Return (x, y) of the center of cell containing provided text 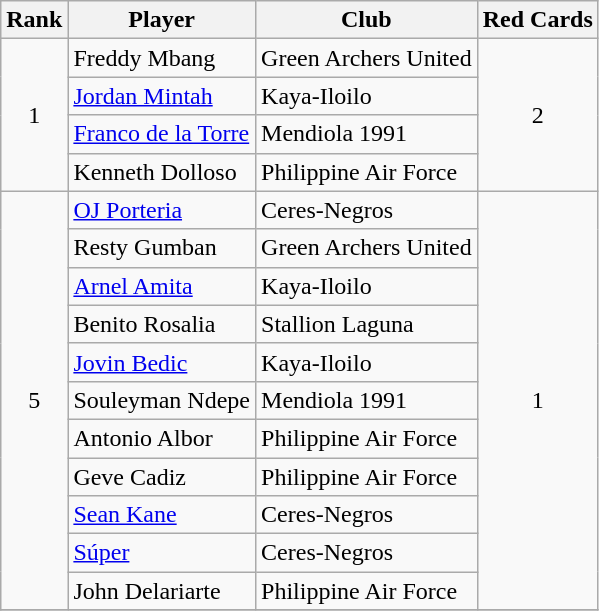
Stallion Laguna (367, 324)
Súper (162, 553)
Sean Kane (162, 515)
Red Cards (538, 20)
Souleyman Ndepe (162, 400)
John Delariarte (162, 591)
Benito Rosalia (162, 324)
Freddy Mbang (162, 58)
2 (538, 115)
Jovin Bedic (162, 362)
Rank (34, 20)
Club (367, 20)
Resty Gumban (162, 248)
Franco de la Torre (162, 134)
Arnel Amita (162, 286)
OJ Porteria (162, 210)
Antonio Albor (162, 438)
Player (162, 20)
Geve Cadiz (162, 477)
5 (34, 400)
Jordan Mintah (162, 96)
Kenneth Dolloso (162, 172)
